Find where the given text appears and provide that cell's center as (x, y) coordinate. 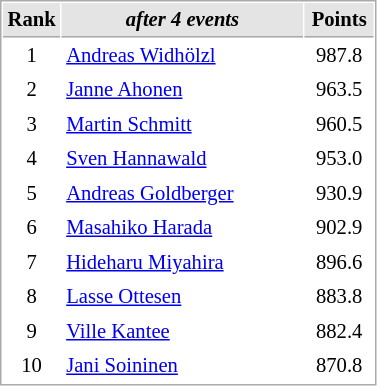
Lasse Ottesen (183, 296)
8 (32, 296)
Martin Schmitt (183, 124)
Hideharu Miyahira (183, 262)
Sven Hannawald (183, 158)
883.8 (340, 296)
987.8 (340, 56)
930.9 (340, 194)
Rank (32, 20)
953.0 (340, 158)
10 (32, 366)
896.6 (340, 262)
1 (32, 56)
Andreas Goldberger (183, 194)
2 (32, 90)
Janne Ahonen (183, 90)
902.9 (340, 228)
882.4 (340, 332)
Masahiko Harada (183, 228)
5 (32, 194)
Andreas Widhölzl (183, 56)
9 (32, 332)
Points (340, 20)
6 (32, 228)
4 (32, 158)
870.8 (340, 366)
after 4 events (183, 20)
7 (32, 262)
Ville Kantee (183, 332)
Jani Soininen (183, 366)
3 (32, 124)
960.5 (340, 124)
963.5 (340, 90)
